For the text-containing cell, return its midpoint in [X, Y] coordinate format. 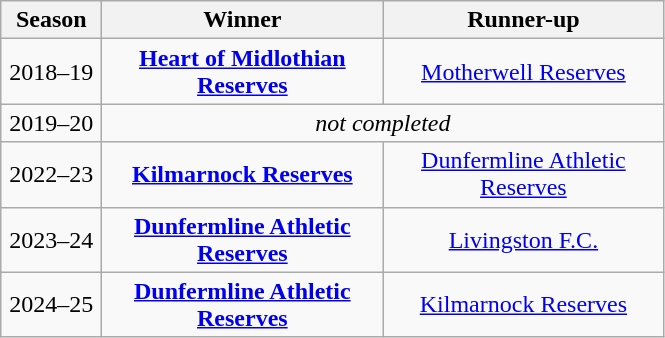
Runner-up [524, 20]
2023–24 [52, 240]
Winner [242, 20]
Heart of Midlothian Reserves [242, 72]
Livingston F.C. [524, 240]
not completed [383, 123]
2019–20 [52, 123]
2018–19 [52, 72]
2024–25 [52, 304]
Season [52, 20]
Motherwell Reserves [524, 72]
2022–23 [52, 174]
